Return the [x, y] coordinate for the center point of the cell that contains the specified text.  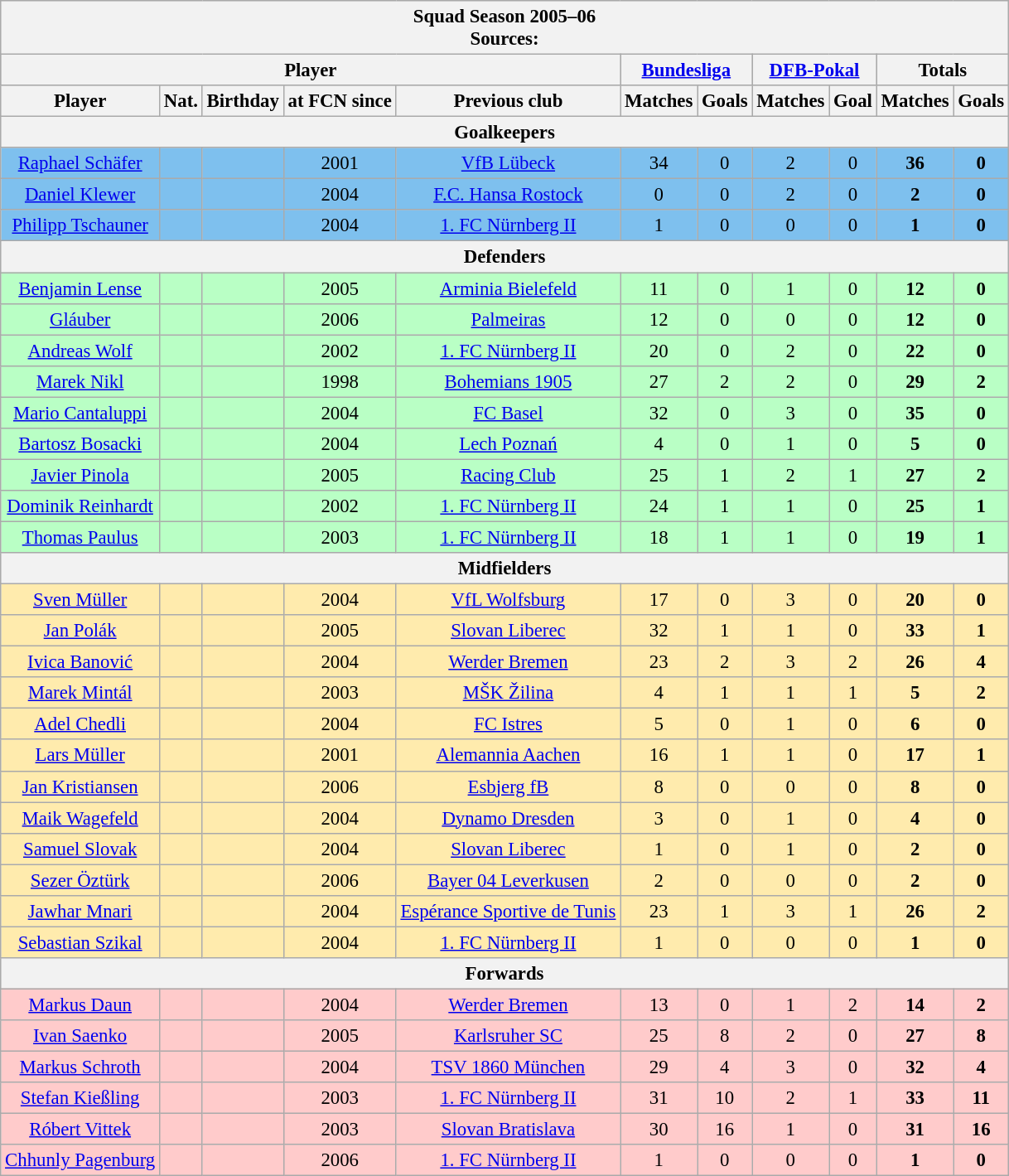
1998 [340, 381]
Philipp Tschauner [80, 226]
Sebastian Szikal [80, 942]
Bayer 04 Leverkusen [509, 880]
14 [915, 1004]
Defenders [505, 257]
Totals [943, 70]
Bundesliga [686, 70]
Lech Poznań [509, 444]
Ivan Saenko [80, 1036]
Palmeiras [509, 319]
TSV 1860 München [509, 1067]
6 [915, 724]
Bohemians 1905 [509, 381]
Arminia Bielefeld [509, 288]
F.C. Hansa Rostock [509, 195]
at FCN since [340, 101]
Adel Chedli [80, 724]
Stefan Kießling [80, 1098]
10 [725, 1098]
Bartosz Bosacki [80, 444]
Daniel Klewer [80, 195]
36 [915, 163]
Midfielders [505, 569]
Thomas Paulus [80, 537]
Jawhar Mnari [80, 912]
18 [659, 537]
Alemannia Aachen [509, 756]
Marek Mintál [80, 693]
Marek Nikl [80, 381]
22 [915, 351]
Javier Pinola [80, 475]
Slovan Bratislava [509, 1130]
FC Istres [509, 724]
Róbert Vittek [80, 1130]
Goalkeepers [505, 133]
Markus Schroth [80, 1067]
Dominik Reinhardt [80, 506]
Jan Polák [80, 631]
Nat. [181, 101]
Espérance Sportive de Tunis [509, 912]
30 [659, 1130]
Benjamin Lense [80, 288]
Forwards [505, 974]
13 [659, 1004]
Birthday [243, 101]
Sezer Öztürk [80, 880]
35 [915, 413]
Racing Club [509, 475]
Esbjerg fB [509, 786]
VfL Wolfsburg [509, 600]
VfB Lübeck [509, 163]
Dynamo Dresden [509, 818]
Raphael Schäfer [80, 163]
Mario Cantaluppi [80, 413]
24 [659, 506]
Lars Müller [80, 756]
Jan Kristiansen [80, 786]
19 [915, 537]
Markus Daun [80, 1004]
Gláuber [80, 319]
Karlsruher SC [509, 1036]
Previous club [509, 101]
Ivica Banović [80, 662]
Goal [853, 101]
MŠK Žilina [509, 693]
DFB-Pokal [814, 70]
Squad Season 2005–06Sources: [505, 28]
Maik Wagefeld [80, 818]
Samuel Slovak [80, 849]
Andreas Wolf [80, 351]
Chhunly Pagenburg [80, 1160]
34 [659, 163]
FC Basel [509, 413]
Sven Müller [80, 600]
